Search for the cell housing the specified text and yield its (X, Y) center coordinate. 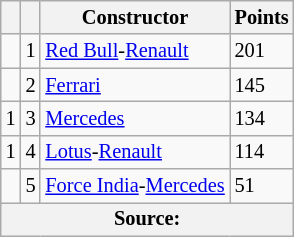
Source: (148, 219)
4 (31, 152)
145 (262, 85)
Ferrari (134, 85)
2 (31, 85)
Mercedes (134, 118)
Red Bull-Renault (134, 51)
3 (31, 118)
51 (262, 186)
134 (262, 118)
Constructor (134, 17)
5 (31, 186)
Lotus-Renault (134, 152)
Force India-Mercedes (134, 186)
Points (262, 17)
201 (262, 51)
114 (262, 152)
